Find where the given text appears and provide that cell's center as (X, Y) coordinate. 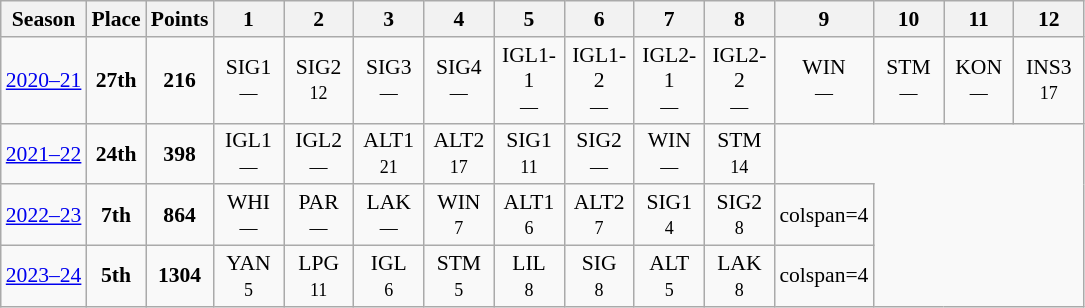
IGL2-2— (739, 80)
7 (669, 19)
ALT121 (389, 154)
IGL1— (248, 154)
Points (180, 19)
4 (459, 19)
SIG111 (529, 154)
SIG2— (599, 154)
SIG8 (599, 276)
216 (180, 80)
SIG212 (319, 80)
LAK— (389, 216)
3 (389, 19)
1 (248, 19)
IGL2— (319, 154)
864 (180, 216)
ALT5 (669, 276)
11 (979, 19)
STM— (908, 80)
ALT16 (529, 216)
IGL1-1— (529, 80)
Season (44, 19)
1304 (180, 276)
2023–24 (44, 276)
LIL8 (529, 276)
WIN7 (459, 216)
SIG3— (389, 80)
INS317 (1049, 80)
STM14 (739, 154)
WHI— (248, 216)
7th (116, 216)
10 (908, 19)
24th (116, 154)
STM5 (459, 276)
5th (116, 276)
5 (529, 19)
SIG1— (248, 80)
2020–21 (44, 80)
PAR— (319, 216)
LPG11 (319, 276)
ALT217 (459, 154)
ALT27 (599, 216)
9 (824, 19)
8 (739, 19)
SIG4— (459, 80)
Place (116, 19)
SIG14 (669, 216)
2 (319, 19)
IGL2-1— (669, 80)
2021–22 (44, 154)
IGL6 (389, 276)
27th (116, 80)
12 (1049, 19)
6 (599, 19)
2022–23 (44, 216)
IGL1-2— (599, 80)
KON— (979, 80)
LAK8 (739, 276)
398 (180, 154)
YAN5 (248, 276)
SIG28 (739, 216)
